Extract the (X, Y) coordinate from the center of the cell holding the provided text.  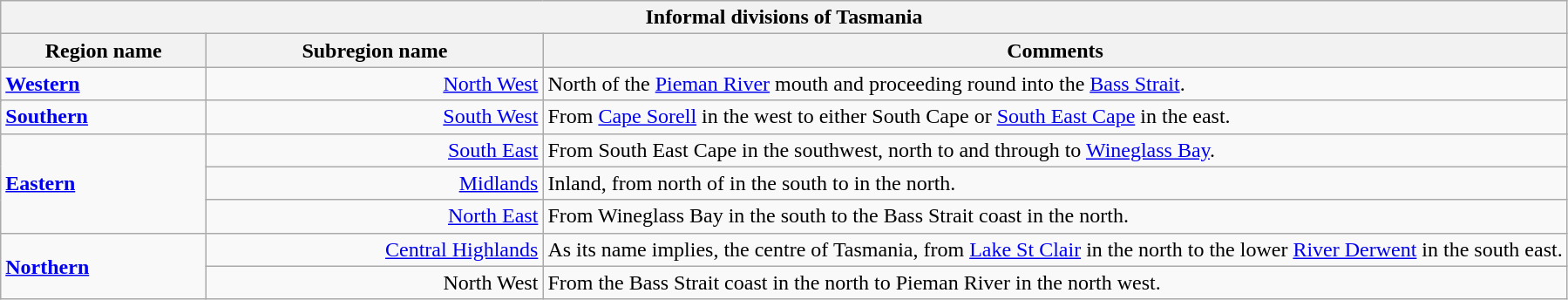
Southern (104, 117)
North East (375, 216)
Midlands (375, 183)
From South East Cape in the southwest, north to and through to Wineglass Bay. (1055, 150)
Comments (1055, 51)
From Wineglass Bay in the south to the Bass Strait coast in the north. (1055, 216)
As its name implies, the centre of Tasmania, from Lake St Clair in the north to the lower River Derwent in the south east. (1055, 249)
From the Bass Strait coast in the north to Pieman River in the north west. (1055, 283)
Northern (104, 266)
From Cape Sorell in the west to either South Cape or South East Cape in the east. (1055, 117)
South East (375, 150)
Informal divisions of Tasmania (784, 17)
Central Highlands (375, 249)
North of the Pieman River mouth and proceeding round into the Bass Strait. (1055, 84)
South West (375, 117)
Eastern (104, 183)
Inland, from north of in the south to in the north. (1055, 183)
Region name (104, 51)
Subregion name (375, 51)
Western (104, 84)
